Return the [x, y] coordinate for the center point of the cell that contains the specified text.  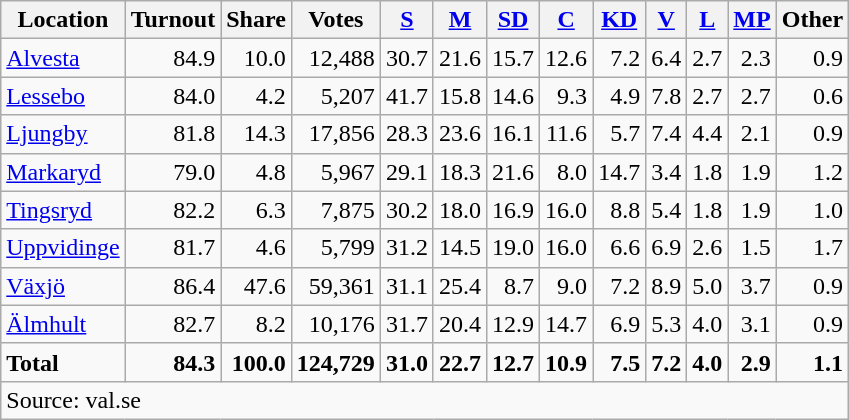
10.9 [566, 362]
31.7 [406, 324]
5.4 [666, 210]
9.3 [566, 96]
Älmhult [63, 324]
Uppvidinge [63, 248]
84.9 [173, 58]
11.6 [566, 134]
Other [812, 20]
2.6 [708, 248]
6.6 [620, 248]
2.1 [752, 134]
81.8 [173, 134]
16.1 [514, 134]
84.3 [173, 362]
81.7 [173, 248]
S [406, 20]
20.4 [460, 324]
31.1 [406, 286]
124,729 [336, 362]
82.2 [173, 210]
L [708, 20]
30.7 [406, 58]
25.4 [460, 286]
1.2 [812, 172]
18.0 [460, 210]
Tingsryd [63, 210]
1.0 [812, 210]
Votes [336, 20]
2.3 [752, 58]
100.0 [256, 362]
SD [514, 20]
4.6 [256, 248]
Location [63, 20]
Total [63, 362]
12.7 [514, 362]
18.3 [460, 172]
1.1 [812, 362]
8.8 [620, 210]
10,176 [336, 324]
KD [620, 20]
4.2 [256, 96]
0.6 [812, 96]
31.0 [406, 362]
23.6 [460, 134]
2.9 [752, 362]
Alvesta [63, 58]
59,361 [336, 286]
12,488 [336, 58]
8.7 [514, 286]
Source: val.se [425, 400]
5.7 [620, 134]
14.3 [256, 134]
7.5 [620, 362]
5,799 [336, 248]
41.7 [406, 96]
5.0 [708, 286]
17,856 [336, 134]
Lessebo [63, 96]
84.0 [173, 96]
6.4 [666, 58]
3.4 [666, 172]
C [566, 20]
V [666, 20]
4.4 [708, 134]
Växjö [63, 286]
19.0 [514, 248]
5,207 [336, 96]
Markaryd [63, 172]
6.3 [256, 210]
1.7 [812, 248]
15.7 [514, 58]
47.6 [256, 286]
29.1 [406, 172]
7,875 [336, 210]
14.6 [514, 96]
4.8 [256, 172]
86.4 [173, 286]
3.7 [752, 286]
30.2 [406, 210]
8.2 [256, 324]
3.1 [752, 324]
Turnout [173, 20]
Share [256, 20]
14.5 [460, 248]
15.8 [460, 96]
M [460, 20]
8.0 [566, 172]
79.0 [173, 172]
10.0 [256, 58]
22.7 [460, 362]
7.4 [666, 134]
82.7 [173, 324]
31.2 [406, 248]
28.3 [406, 134]
12.9 [514, 324]
7.8 [666, 96]
1.5 [752, 248]
MP [752, 20]
12.6 [566, 58]
16.9 [514, 210]
Ljungby [63, 134]
5.3 [666, 324]
9.0 [566, 286]
4.9 [620, 96]
5,967 [336, 172]
8.9 [666, 286]
